For the text-containing cell, return its midpoint in (X, Y) coordinate format. 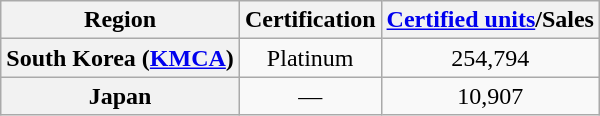
Certification (310, 20)
— (310, 96)
South Korea (KMCA) (120, 58)
10,907 (490, 96)
254,794 (490, 58)
Certified units/Sales (490, 20)
Platinum (310, 58)
Japan (120, 96)
Region (120, 20)
